Scan for the cell matching the given text and deliver its [x, y] coordinate at center. 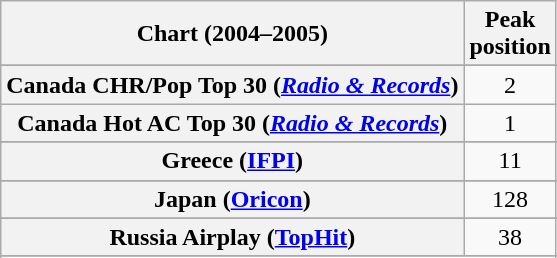
Chart (2004–2005) [232, 34]
128 [510, 199]
1 [510, 123]
Greece (IFPI) [232, 161]
Canada Hot AC Top 30 (Radio & Records) [232, 123]
Canada CHR/Pop Top 30 (Radio & Records) [232, 85]
38 [510, 237]
Japan (Oricon) [232, 199]
Peakposition [510, 34]
Russia Airplay (TopHit) [232, 237]
11 [510, 161]
2 [510, 85]
